Search for the cell housing the specified text and yield its (X, Y) center coordinate. 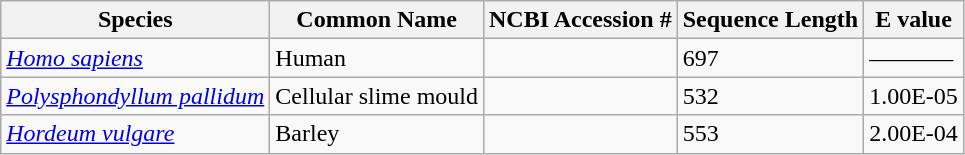
1.00E-05 (914, 96)
Homo sapiens (136, 58)
Human (377, 58)
Sequence Length (770, 20)
553 (770, 134)
2.00E-04 (914, 134)
NCBI Accession # (580, 20)
E value (914, 20)
Common Name (377, 20)
532 (770, 96)
Cellular slime mould (377, 96)
––––––– (914, 58)
Species (136, 20)
697 (770, 58)
Barley (377, 134)
Hordeum vulgare (136, 134)
Polysphondyllum pallidum (136, 96)
